Output the [X, Y] coordinate of the center of the cell containing the given text.  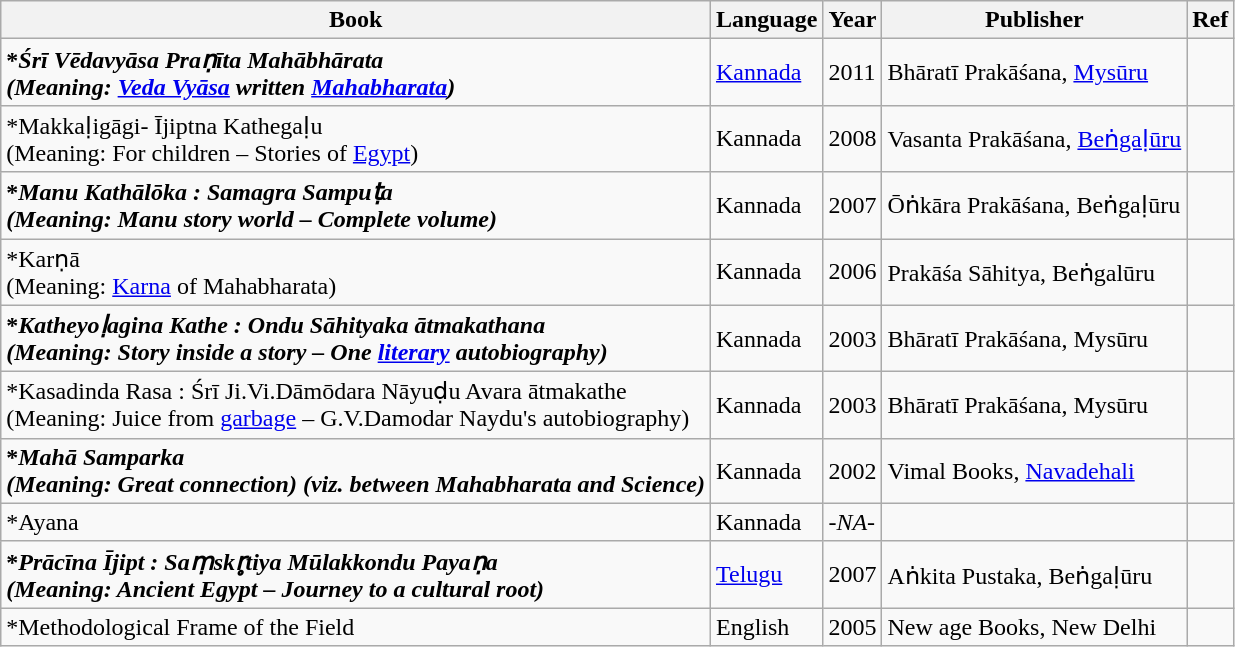
2011 [852, 72]
-NA- [852, 522]
Ref [1210, 20]
Ōṅkāra Prakāśana, Beṅgaḷūru [1034, 206]
Vasanta Prakāśana, Beṅgaḷūru [1034, 138]
2002 [852, 470]
*Prācīna Ījipt : Saṃskr̥tiya Mūlakkondu Payaṇa(Meaning: Ancient Egypt – Journey to a cultural root) [356, 574]
Language [766, 20]
*Methodological Frame of the Field [356, 627]
*Kasadinda Rasa : Śrī Ji.Vi.Dāmōdara Nāyuḍu Avara ātmakathe(Meaning: Juice from garbage – G.V.Damodar Naydu's autobiography) [356, 406]
English [766, 627]
Vimal Books, Navadehali [1034, 470]
*Manu Kathālōka : Samagra Sampuṭa(Meaning: Manu story world – Complete volume) [356, 206]
2005 [852, 627]
Aṅkita Pustaka, Beṅgaḷūru [1034, 574]
*Śrī Vēdavyāsa Praṇīta Mahābhārata(Meaning: Veda Vyāsa written Mahabharata) [356, 72]
*Mahā Samparka(Meaning: Great connection) (viz. between Mahabharata and Science) [356, 470]
New age Books, New Delhi [1034, 627]
*Makkaḷigāgi- Ījiptna Kathegaḷu(Meaning: For children – Stories of Egypt) [356, 138]
2006 [852, 272]
Prakāśa Sāhitya, Beṅgalūru [1034, 272]
2008 [852, 138]
*Katheyoḷagina Kathe : Ondu Sāhityaka ātmakathana(Meaning: Story inside a story – One literary autobiography) [356, 338]
*Karṇā(Meaning: Karna of Mahabharata) [356, 272]
*Ayana [356, 522]
Book [356, 20]
Telugu [766, 574]
Publisher [1034, 20]
Year [852, 20]
